Detect which cell encompasses the target text, then output its (X, Y) center coordinate. 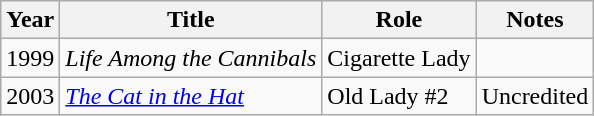
Year (30, 20)
Cigarette Lady (399, 58)
The Cat in the Hat (191, 96)
1999 (30, 58)
2003 (30, 96)
Notes (535, 20)
Uncredited (535, 96)
Title (191, 20)
Life Among the Cannibals (191, 58)
Old Lady #2 (399, 96)
Role (399, 20)
